Provide the [X, Y] coordinate of the cell's center where the given text is located.  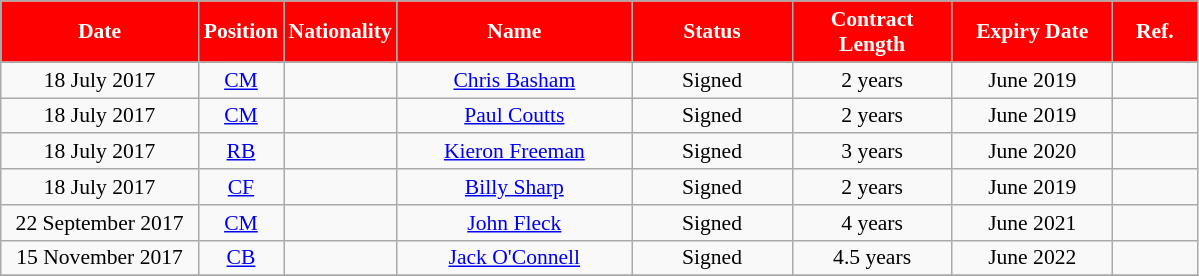
CF [240, 187]
Chris Basham [514, 80]
3 years [872, 152]
RB [240, 152]
15 November 2017 [100, 258]
Ref. [1154, 32]
John Fleck [514, 223]
Contract Length [872, 32]
CB [240, 258]
Billy Sharp [514, 187]
Paul Coutts [514, 116]
4 years [872, 223]
June 2020 [1032, 152]
Jack O'Connell [514, 258]
22 September 2017 [100, 223]
Date [100, 32]
Name [514, 32]
4.5 years [872, 258]
Nationality [340, 32]
Kieron Freeman [514, 152]
Status [712, 32]
Expiry Date [1032, 32]
Position [240, 32]
June 2022 [1032, 258]
June 2021 [1032, 223]
